Find where the given text appears and provide that cell's center as (X, Y) coordinate. 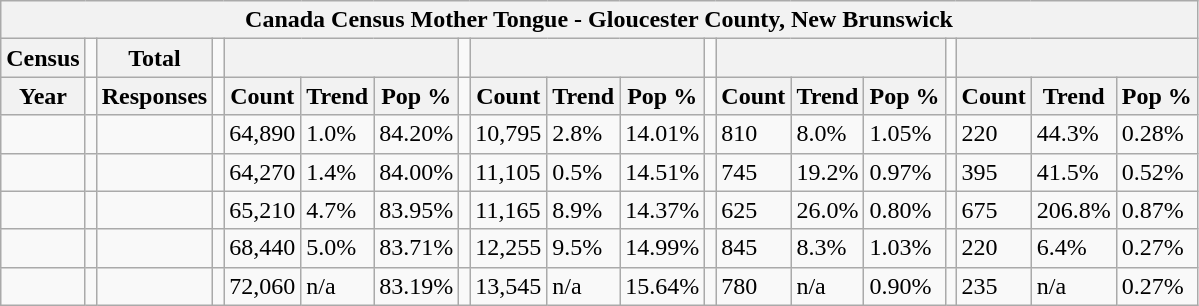
0.52% (1156, 172)
15.64% (662, 286)
10,795 (508, 134)
0.28% (1156, 134)
44.3% (1074, 134)
64,270 (262, 172)
395 (994, 172)
41.5% (1074, 172)
11,105 (508, 172)
780 (754, 286)
206.8% (1074, 210)
5.0% (338, 248)
Canada Census Mother Tongue - Gloucester County, New Brunswick (600, 20)
84.00% (416, 172)
1.03% (904, 248)
Responses (154, 96)
Census (43, 58)
0.97% (904, 172)
83.95% (416, 210)
83.19% (416, 286)
4.7% (338, 210)
14.51% (662, 172)
8.3% (828, 248)
12,255 (508, 248)
235 (994, 286)
Year (43, 96)
745 (754, 172)
14.99% (662, 248)
845 (754, 248)
83.71% (416, 248)
19.2% (828, 172)
84.20% (416, 134)
9.5% (584, 248)
1.05% (904, 134)
26.0% (828, 210)
8.9% (584, 210)
0.87% (1156, 210)
14.01% (662, 134)
0.90% (904, 286)
0.80% (904, 210)
68,440 (262, 248)
8.0% (828, 134)
11,165 (508, 210)
65,210 (262, 210)
64,890 (262, 134)
1.4% (338, 172)
72,060 (262, 286)
0.5% (584, 172)
6.4% (1074, 248)
14.37% (662, 210)
13,545 (508, 286)
810 (754, 134)
675 (994, 210)
Total (154, 58)
2.8% (584, 134)
625 (754, 210)
1.0% (338, 134)
